Pinpoint the cell where the given text exists, returning its (x, y) midpoint coordinate. 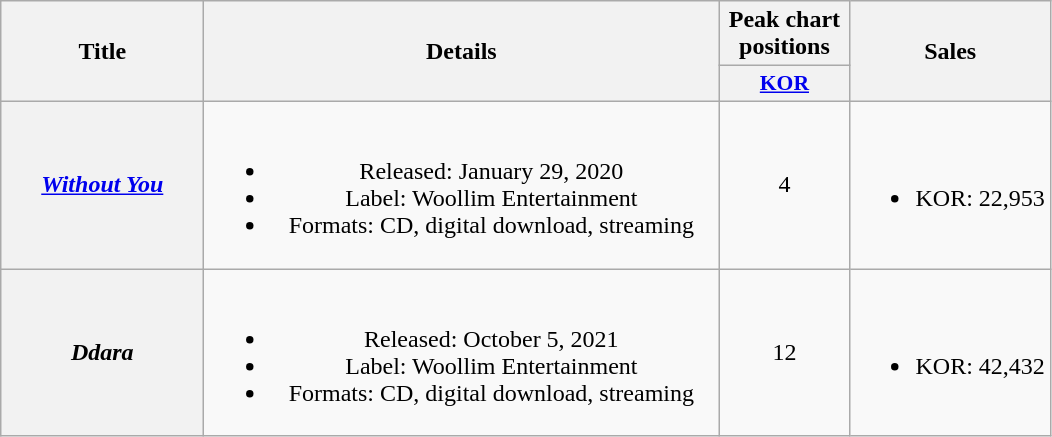
12 (784, 352)
4 (784, 184)
KOR: 22,953 (950, 184)
Title (102, 52)
Peak chart positions (784, 34)
Details (462, 52)
Without You (102, 184)
KOR (784, 84)
KOR: 42,432 (950, 352)
Sales (950, 52)
Released: January 29, 2020Label: Woollim EntertainmentFormats: CD, digital download, streaming (462, 184)
Ddara (102, 352)
Released: October 5, 2021Label: Woollim EntertainmentFormats: CD, digital download, streaming (462, 352)
